Determine the (x, y) coordinate at the center of the cell enclosing the given text.  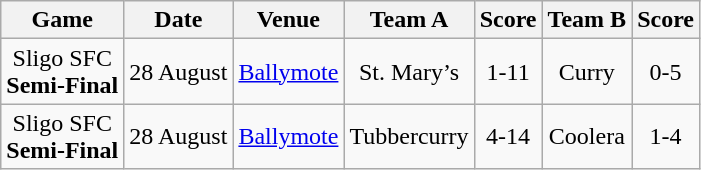
Game (62, 20)
St. Mary’s (409, 72)
1-4 (666, 136)
Date (178, 20)
Curry (587, 72)
Tubbercurry (409, 136)
4-14 (508, 136)
Venue (288, 20)
0-5 (666, 72)
Team A (409, 20)
1-11 (508, 72)
Coolera (587, 136)
Team B (587, 20)
